Return (x, y) of the center of cell containing provided text 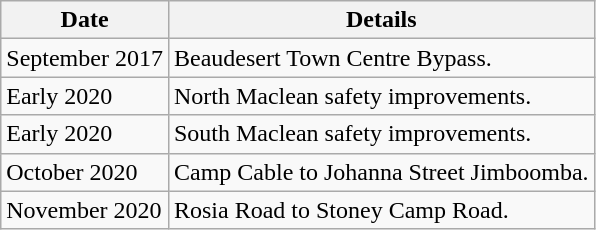
October 2020 (85, 172)
November 2020 (85, 210)
Date (85, 20)
North Maclean safety improvements. (381, 96)
Beaudesert Town Centre Bypass. (381, 58)
Rosia Road to Stoney Camp Road. (381, 210)
South Maclean safety improvements. (381, 134)
September 2017 (85, 58)
Camp Cable to Johanna Street Jimboomba. (381, 172)
Details (381, 20)
